Return (X, Y) of the center of cell containing provided text 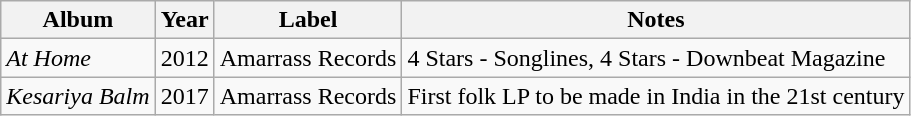
2017 (184, 96)
4 Stars - Songlines, 4 Stars - Downbeat Magazine (656, 58)
Year (184, 20)
First folk LP to be made in India in the 21st century (656, 96)
2012 (184, 58)
Kesariya Balm (78, 96)
Album (78, 20)
Notes (656, 20)
Label (308, 20)
At Home (78, 58)
